Detect which cell encompasses the target text, then output its (X, Y) center coordinate. 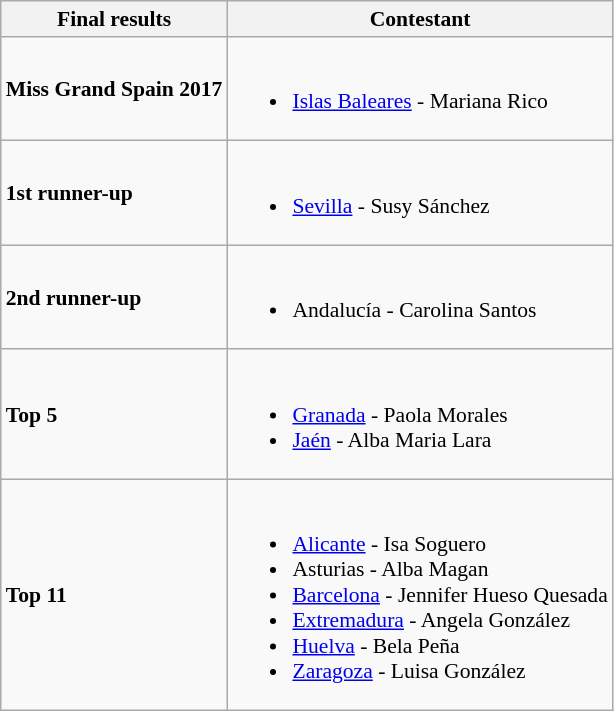
Andalucía - Carolina Santos (420, 297)
Alicante - Isa SogueroAsturias - Alba MaganBarcelona - Jennifer Hueso QuesadaExtremadura - Angela GonzálezHuelva - Bela PeñaZaragoza - Luisa González (420, 595)
Sevilla - Susy Sánchez (420, 193)
Top 5 (114, 415)
Miss Grand Spain 2017 (114, 89)
Top 11 (114, 595)
2nd runner-up (114, 297)
Final results (114, 19)
Contestant (420, 19)
Islas Baleares - Mariana Rico (420, 89)
Granada - Paola MoralesJaén - Alba Maria Lara (420, 415)
1st runner-up (114, 193)
